Determine the (X, Y) coordinate at the center of the cell enclosing the given text.  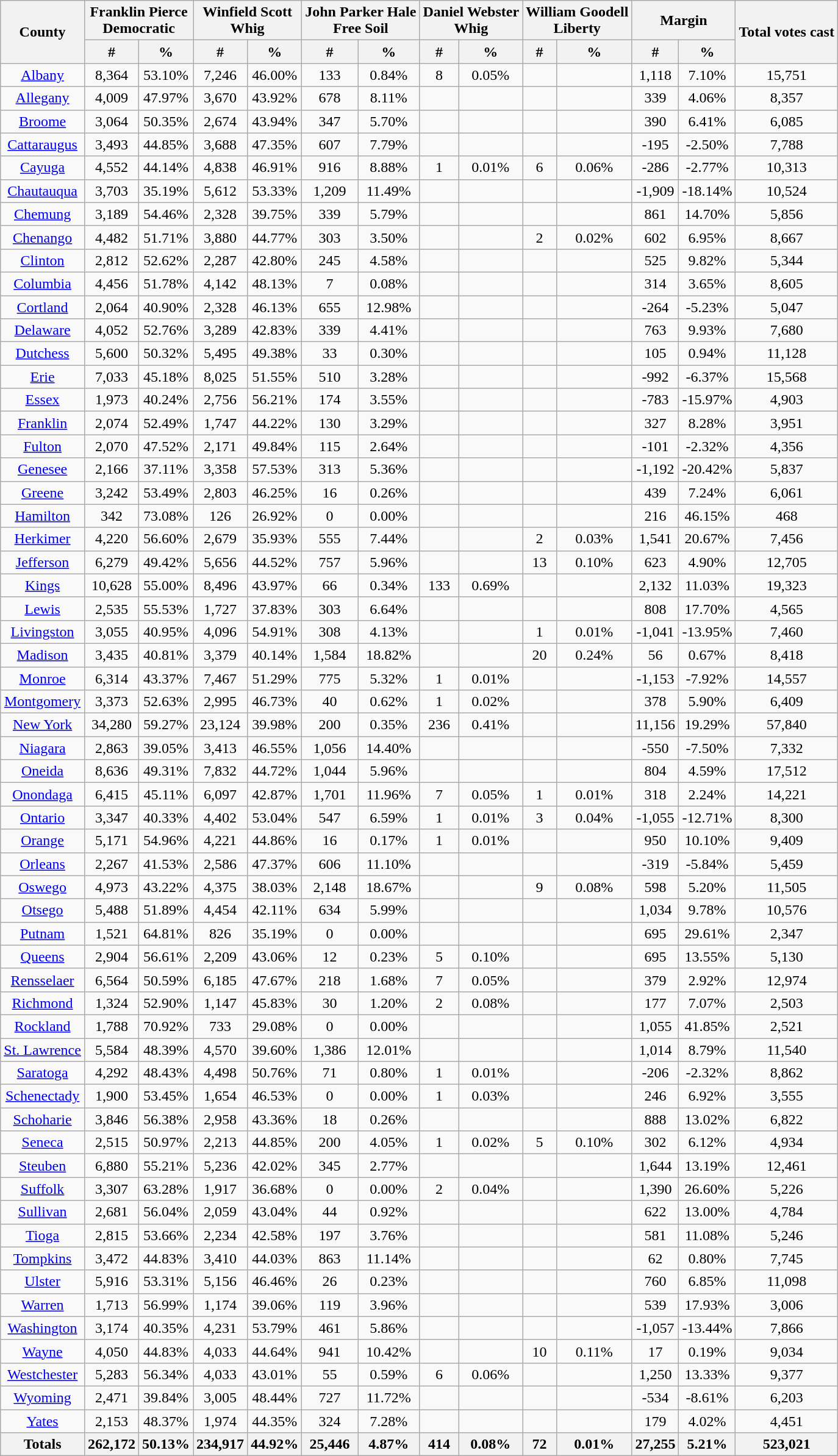
598 (655, 887)
52.49% (166, 423)
Niagara (43, 748)
7.24% (707, 493)
342 (111, 516)
9,377 (787, 1374)
7,332 (787, 748)
439 (655, 493)
3,435 (111, 655)
12.98% (389, 307)
1,521 (111, 933)
Chenango (43, 237)
2,681 (111, 1212)
15,568 (787, 377)
655 (330, 307)
4,552 (111, 168)
Clinton (43, 260)
3,703 (111, 191)
950 (655, 841)
2,863 (111, 748)
39.60% (274, 1049)
Monroe (43, 679)
56.61% (166, 957)
Otsego (43, 910)
3.55% (389, 400)
-550 (655, 748)
4,451 (787, 1421)
4,292 (111, 1073)
-13.44% (707, 1328)
26.60% (707, 1189)
40.90% (166, 307)
623 (655, 562)
43.92% (274, 98)
Cortland (43, 307)
25,446 (330, 1444)
Washington (43, 1328)
46.25% (274, 493)
6,279 (111, 562)
63.28% (166, 1189)
0.84% (389, 75)
1,044 (330, 771)
1,055 (655, 1026)
105 (655, 354)
1,014 (655, 1049)
6,061 (787, 493)
5,495 (221, 354)
-7.92% (707, 679)
49.38% (274, 354)
1,654 (221, 1096)
56.34% (166, 1374)
1,900 (111, 1096)
Total votes cast (787, 32)
2,074 (111, 423)
4.41% (389, 330)
50.97% (166, 1143)
390 (655, 121)
7,745 (787, 1258)
861 (655, 214)
115 (330, 446)
51.71% (166, 237)
11.10% (389, 864)
46.00% (274, 75)
6,415 (111, 794)
14.40% (389, 748)
4,565 (787, 608)
43.36% (274, 1119)
42.02% (274, 1166)
35.93% (274, 539)
5.79% (389, 214)
2,815 (111, 1235)
1.68% (389, 980)
-1,192 (655, 469)
197 (330, 1235)
808 (655, 608)
55.21% (166, 1166)
763 (655, 330)
10,313 (787, 168)
2,674 (221, 121)
-13.95% (707, 632)
727 (330, 1397)
2,503 (787, 1003)
4.02% (707, 1421)
547 (330, 818)
53.10% (166, 75)
Wyoming (43, 1397)
17.70% (707, 608)
3,055 (111, 632)
4,052 (111, 330)
Tompkins (43, 1258)
5,130 (787, 957)
3,373 (111, 702)
3,005 (221, 1397)
13.55% (707, 957)
Dutchess (43, 354)
42.58% (274, 1235)
174 (330, 400)
1,147 (221, 1003)
73.08% (166, 516)
38.03% (274, 887)
3,064 (111, 121)
678 (330, 98)
7,456 (787, 539)
54.91% (274, 632)
11.96% (389, 794)
41.53% (166, 864)
11.49% (389, 191)
Putnam (43, 933)
234,917 (221, 1444)
48.39% (166, 1049)
5.21% (707, 1444)
916 (330, 168)
5,156 (221, 1282)
20 (540, 655)
29.08% (274, 1026)
62 (655, 1258)
-1,041 (655, 632)
49.84% (274, 446)
48.13% (274, 284)
44.72% (274, 771)
4,402 (221, 818)
Cayuga (43, 168)
622 (655, 1212)
0.35% (389, 725)
11,505 (787, 887)
3.96% (389, 1305)
6,880 (111, 1166)
Jefferson (43, 562)
44.03% (274, 1258)
46.13% (274, 307)
-286 (655, 168)
44.14% (166, 168)
51.89% (166, 910)
1,701 (330, 794)
Columbia (43, 284)
-7.50% (707, 748)
71 (330, 1073)
Winfield ScottWhig (248, 21)
5,047 (787, 307)
5,488 (111, 910)
2,803 (221, 493)
39.75% (274, 214)
1,973 (111, 400)
4.87% (389, 1444)
6.95% (707, 237)
2,535 (111, 608)
Montgomery (43, 702)
7,680 (787, 330)
4,220 (111, 539)
379 (655, 980)
2,059 (221, 1212)
0.59% (389, 1374)
Allegany (43, 98)
46.46% (274, 1282)
345 (330, 1166)
0.92% (389, 1212)
7.28% (389, 1421)
Westchester (43, 1374)
7,832 (221, 771)
-12.71% (707, 818)
Saratoga (43, 1073)
3,670 (221, 98)
40.81% (166, 655)
2,153 (111, 1421)
2,521 (787, 1026)
0.67% (707, 655)
461 (330, 1328)
2,904 (111, 957)
8,605 (787, 284)
2,471 (111, 1397)
40.14% (274, 655)
5.86% (389, 1328)
44.22% (274, 423)
0.30% (389, 354)
Suffolk (43, 1189)
1,917 (221, 1189)
6,085 (787, 121)
John Parker HaleFree Soil (361, 21)
246 (655, 1096)
Warren (43, 1305)
44.35% (274, 1421)
4.90% (707, 562)
-783 (655, 400)
7,460 (787, 632)
2,132 (655, 585)
2,287 (221, 260)
Delaware (43, 330)
36.68% (274, 1189)
Madison (43, 655)
70.92% (166, 1026)
1,250 (655, 1374)
3,951 (787, 423)
510 (330, 377)
64.81% (166, 933)
55 (330, 1374)
0.34% (389, 585)
12 (330, 957)
39.06% (274, 1305)
Sullivan (43, 1212)
13.02% (707, 1119)
41.85% (707, 1026)
308 (330, 632)
37.11% (166, 469)
7,246 (221, 75)
Herkimer (43, 539)
52.90% (166, 1003)
Broome (43, 121)
581 (655, 1235)
5,837 (787, 469)
1,974 (221, 1421)
50.59% (166, 980)
2,267 (111, 864)
49.31% (166, 771)
804 (655, 771)
45.18% (166, 377)
775 (330, 679)
5.70% (389, 121)
40.33% (166, 818)
57,840 (787, 725)
2,812 (111, 260)
5,916 (111, 1282)
Genesee (43, 469)
3.50% (389, 237)
8,862 (787, 1073)
42.87% (274, 794)
1,174 (221, 1305)
5,344 (787, 260)
8,636 (111, 771)
5,171 (111, 841)
-8.61% (707, 1397)
4,498 (221, 1073)
49.42% (166, 562)
12,974 (787, 980)
44.77% (274, 237)
Yates (43, 1421)
5,459 (787, 864)
9.78% (707, 910)
52.63% (166, 702)
4,456 (111, 284)
347 (330, 121)
59.27% (166, 725)
414 (439, 1444)
13 (540, 562)
8,357 (787, 98)
1,541 (655, 539)
34,280 (111, 725)
26 (330, 1282)
20.67% (707, 539)
6.41% (707, 121)
46.55% (274, 748)
-206 (655, 1073)
-2.77% (707, 168)
Rensselaer (43, 980)
26.92% (274, 516)
New York (43, 725)
12,705 (787, 562)
1,386 (330, 1049)
12.01% (389, 1049)
11,156 (655, 725)
50.35% (166, 121)
8,496 (221, 585)
Lewis (43, 608)
56.60% (166, 539)
53.31% (166, 1282)
5,226 (787, 1189)
43.22% (166, 887)
2,679 (221, 539)
-1,909 (655, 191)
47.97% (166, 98)
Cattaraugus (43, 145)
0.19% (707, 1351)
27,255 (655, 1444)
5.32% (389, 679)
757 (330, 562)
4.06% (707, 98)
3,307 (111, 1189)
Orleans (43, 864)
11.72% (389, 1397)
6.92% (707, 1096)
2,756 (221, 400)
51.78% (166, 284)
2.24% (707, 794)
555 (330, 539)
6,409 (787, 702)
0.41% (490, 725)
9,034 (787, 1351)
177 (655, 1003)
0.69% (490, 585)
313 (330, 469)
5,612 (221, 191)
8,025 (221, 377)
1,644 (655, 1166)
56 (655, 655)
Seneca (43, 1143)
56.99% (166, 1305)
53.04% (274, 818)
Ontario (43, 818)
-992 (655, 377)
5,856 (787, 214)
3,242 (111, 493)
46.53% (274, 1096)
Franklin (43, 423)
19,323 (787, 585)
-319 (655, 864)
6.85% (707, 1282)
40 (330, 702)
3,379 (221, 655)
1,788 (111, 1026)
56.04% (166, 1212)
50.32% (166, 354)
48.37% (166, 1421)
1,324 (111, 1003)
-1,057 (655, 1328)
5,584 (111, 1049)
4,375 (221, 887)
2,995 (221, 702)
51.55% (274, 377)
3.29% (389, 423)
42.80% (274, 260)
245 (330, 260)
13.19% (707, 1166)
6,185 (221, 980)
-1,153 (655, 679)
14,557 (787, 679)
45.83% (274, 1003)
0.94% (707, 354)
13.33% (707, 1374)
10.42% (389, 1351)
2,586 (221, 864)
2,070 (111, 446)
Oswego (43, 887)
4,142 (221, 284)
Queens (43, 957)
4.58% (389, 260)
11.14% (389, 1258)
5,236 (221, 1166)
Oneida (43, 771)
33 (330, 354)
3,493 (111, 145)
William GoodellLiberty (577, 21)
12,461 (787, 1166)
Hamilton (43, 516)
6,097 (221, 794)
4,570 (221, 1049)
52.62% (166, 260)
2,958 (221, 1119)
7,467 (221, 679)
4.13% (389, 632)
Fulton (43, 446)
Totals (43, 1444)
43.04% (274, 1212)
7,866 (787, 1328)
Chemung (43, 214)
0.24% (594, 655)
Chautauqua (43, 191)
Livingston (43, 632)
2,213 (221, 1143)
262,172 (111, 1444)
0.17% (389, 841)
2,171 (221, 446)
7.07% (707, 1003)
7,788 (787, 145)
130 (330, 423)
733 (221, 1026)
-101 (655, 446)
1,118 (655, 75)
7,033 (111, 377)
Tioga (43, 1235)
4,934 (787, 1143)
4,009 (111, 98)
48.44% (274, 1397)
3,413 (221, 748)
45.11% (166, 794)
-18.14% (707, 191)
327 (655, 423)
Erie (43, 377)
39.98% (274, 725)
606 (330, 864)
-15.97% (707, 400)
43.01% (274, 1374)
8,364 (111, 75)
14,221 (787, 794)
47.67% (274, 980)
119 (330, 1305)
11,540 (787, 1049)
40.35% (166, 1328)
3,555 (787, 1096)
888 (655, 1119)
4,356 (787, 446)
11.08% (707, 1235)
County (43, 32)
3,189 (111, 214)
39.84% (166, 1397)
39.05% (166, 748)
Greene (43, 493)
37.83% (274, 608)
Onondaga (43, 794)
40.95% (166, 632)
3,472 (111, 1258)
4,903 (787, 400)
5,600 (111, 354)
72 (540, 1444)
55.00% (166, 585)
3,347 (111, 818)
2,515 (111, 1143)
5,656 (221, 562)
525 (655, 260)
1,584 (330, 655)
8,667 (787, 237)
-20.42% (707, 469)
Daniel WebsterWhig (471, 21)
5,283 (111, 1374)
3 (540, 818)
4,784 (787, 1212)
-5.23% (707, 307)
941 (330, 1351)
4,221 (221, 841)
Rockland (43, 1026)
St. Lawrence (43, 1049)
-1,055 (655, 818)
43.97% (274, 585)
-5.84% (707, 864)
54.46% (166, 214)
11,128 (787, 354)
48.43% (166, 1073)
3,688 (221, 145)
6,564 (111, 980)
1,747 (221, 423)
1,727 (221, 608)
23,124 (221, 725)
0.62% (389, 702)
30 (330, 1003)
17 (655, 1351)
1,390 (655, 1189)
-195 (655, 145)
4,482 (111, 237)
3,846 (111, 1119)
4.05% (389, 1143)
50.76% (274, 1073)
3.28% (389, 377)
216 (655, 516)
Albany (43, 75)
Schoharie (43, 1119)
53.49% (166, 493)
43.94% (274, 121)
2,347 (787, 933)
7.10% (707, 75)
2.77% (389, 1166)
314 (655, 284)
-6.37% (707, 377)
18.82% (389, 655)
47.52% (166, 446)
236 (439, 725)
324 (330, 1421)
8.88% (389, 168)
Kings (43, 585)
3,174 (111, 1328)
Ulster (43, 1282)
6,822 (787, 1119)
2.64% (389, 446)
126 (221, 516)
5.20% (707, 887)
4,838 (221, 168)
5.90% (707, 702)
11.03% (707, 585)
826 (221, 933)
Wayne (43, 1351)
1,056 (330, 748)
318 (655, 794)
4.59% (707, 771)
10,628 (111, 585)
6,314 (111, 679)
2.92% (707, 980)
44.52% (274, 562)
17,512 (787, 771)
19.29% (707, 725)
10 (540, 1351)
Franklin PierceDemocratic (138, 21)
-264 (655, 307)
5.99% (389, 910)
53.33% (274, 191)
-2.50% (707, 145)
44.86% (274, 841)
46.73% (274, 702)
5,246 (787, 1235)
43.06% (274, 957)
-534 (655, 1397)
40.24% (166, 400)
3,410 (221, 1258)
17.93% (707, 1305)
57.53% (274, 469)
2,234 (221, 1235)
3,358 (221, 469)
Richmond (43, 1003)
53.45% (166, 1096)
10,576 (787, 910)
602 (655, 237)
5.36% (389, 469)
10.10% (707, 841)
302 (655, 1143)
11,098 (787, 1282)
46.91% (274, 168)
Schenectady (43, 1096)
6.59% (389, 818)
8.11% (389, 98)
9,409 (787, 841)
55.53% (166, 608)
46.15% (707, 516)
3,880 (221, 237)
6,203 (787, 1397)
1.20% (389, 1003)
7.79% (389, 145)
6.64% (389, 608)
56.21% (274, 400)
179 (655, 1421)
43.37% (166, 679)
18 (330, 1119)
760 (655, 1282)
2,064 (111, 307)
9.93% (707, 330)
52.76% (166, 330)
3.76% (389, 1235)
10,524 (787, 191)
8,300 (787, 818)
1,209 (330, 191)
44.64% (274, 1351)
44 (330, 1212)
47.37% (274, 864)
378 (655, 702)
56.38% (166, 1119)
4,096 (221, 632)
3.65% (707, 284)
8 (439, 75)
Margin (684, 21)
4,050 (111, 1351)
29.61% (707, 933)
Steuben (43, 1166)
4,231 (221, 1328)
54.96% (166, 841)
Essex (43, 400)
1,713 (111, 1305)
4,973 (111, 887)
18.67% (389, 887)
50.13% (166, 1444)
4,454 (221, 910)
634 (330, 910)
13.00% (707, 1212)
2,209 (221, 957)
47.35% (274, 145)
Orange (43, 841)
53.79% (274, 1328)
3,006 (787, 1305)
66 (330, 585)
51.29% (274, 679)
539 (655, 1305)
44.92% (274, 1444)
6.12% (707, 1143)
3,289 (221, 330)
42.83% (274, 330)
468 (787, 516)
2,148 (330, 887)
9.82% (707, 260)
218 (330, 980)
523,021 (787, 1444)
14.70% (707, 214)
863 (330, 1258)
8,418 (787, 655)
15,751 (787, 75)
2,166 (111, 469)
7.44% (389, 539)
53.66% (166, 1235)
607 (330, 145)
0.11% (594, 1351)
8.79% (707, 1049)
8.28% (707, 423)
1,034 (655, 910)
42.11% (274, 910)
9 (540, 887)
